Identify which cell holds the provided text, then report its (X, Y) central coordinate. 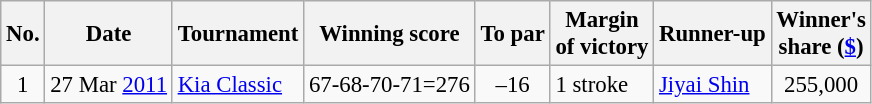
No. (23, 34)
Runner-up (712, 34)
67-68-70-71=276 (390, 85)
Tournament (238, 34)
Marginof victory (602, 34)
255,000 (821, 85)
1 stroke (602, 85)
Date (108, 34)
To par (512, 34)
27 Mar 2011 (108, 85)
Winner'sshare ($) (821, 34)
1 (23, 85)
–16 (512, 85)
Jiyai Shin (712, 85)
Kia Classic (238, 85)
Winning score (390, 34)
